Detect which cell encompasses the target text, then output its [x, y] center coordinate. 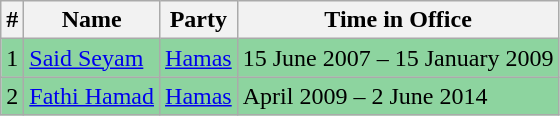
Time in Office [398, 20]
1 [12, 58]
2 [12, 96]
Fathi Hamad [92, 96]
Name [92, 20]
15 June 2007 – 15 January 2009 [398, 58]
Party [199, 20]
Said Seyam [92, 58]
April 2009 – 2 June 2014 [398, 96]
# [12, 20]
